For the text-containing cell, return its midpoint in (x, y) coordinate format. 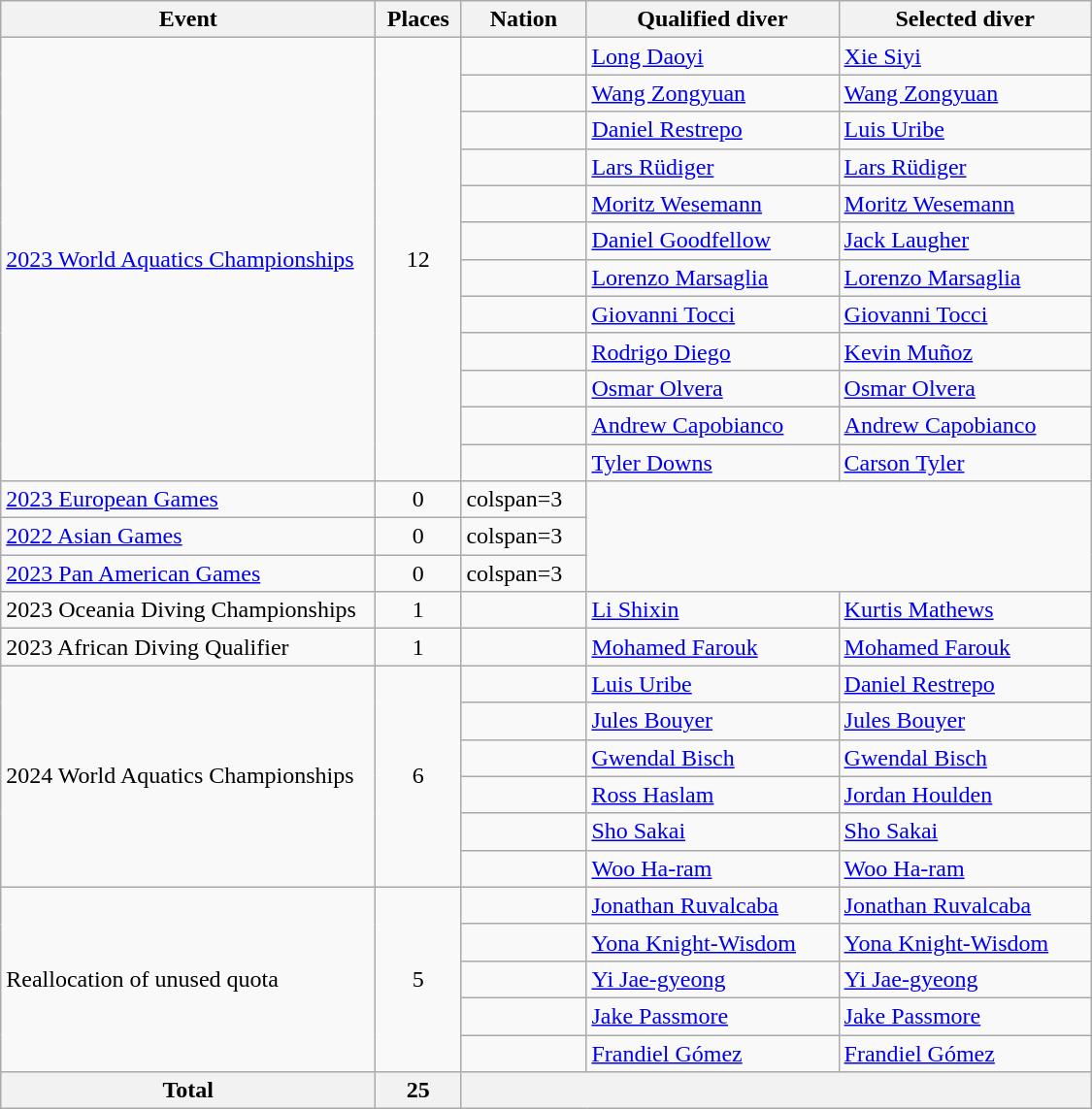
Jordan Houlden (965, 795)
2022 Asian Games (188, 537)
Li Shixin (712, 610)
Qualified diver (712, 19)
Kurtis Mathews (965, 610)
Xie Siyi (965, 56)
2023 European Games (188, 500)
Ross Haslam (712, 795)
Tyler Downs (712, 463)
Carson Tyler (965, 463)
25 (418, 1091)
12 (418, 260)
2023 Pan American Games (188, 573)
2023 World Aquatics Championships (188, 260)
Jack Laugher (965, 241)
5 (418, 979)
Nation (524, 19)
Long Daoyi (712, 56)
Kevin Muñoz (965, 351)
Rodrigo Diego (712, 351)
2023 African Diving Qualifier (188, 647)
Daniel Goodfellow (712, 241)
Selected diver (965, 19)
Total (188, 1091)
Event (188, 19)
Places (418, 19)
Reallocation of unused quota (188, 979)
6 (418, 776)
2024 World Aquatics Championships (188, 776)
2023 Oceania Diving Championships (188, 610)
